Scan for the cell matching the given text and deliver its (x, y) coordinate at center. 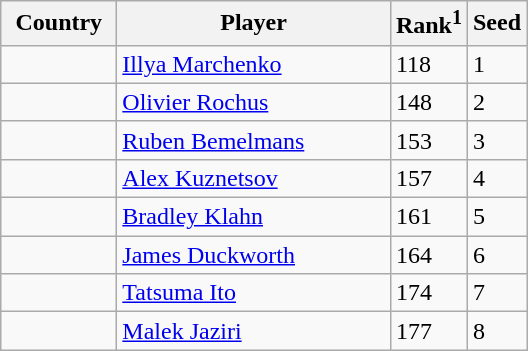
5 (496, 217)
Malek Jaziri (254, 331)
Alex Kuznetsov (254, 178)
Tatsuma Ito (254, 293)
James Duckworth (254, 255)
Seed (496, 24)
2 (496, 102)
Ruben Bemelmans (254, 140)
164 (428, 255)
157 (428, 178)
7 (496, 293)
Rank1 (428, 24)
148 (428, 102)
8 (496, 331)
161 (428, 217)
153 (428, 140)
4 (496, 178)
177 (428, 331)
Country (59, 24)
118 (428, 64)
Player (254, 24)
Illya Marchenko (254, 64)
Bradley Klahn (254, 217)
174 (428, 293)
6 (496, 255)
3 (496, 140)
1 (496, 64)
Olivier Rochus (254, 102)
